Identify which cell holds the provided text, then report its [X, Y] central coordinate. 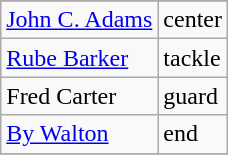
John C. Adams [80, 20]
Fred Carter [80, 96]
By Walton [80, 134]
guard [193, 96]
Rube Barker [80, 58]
center [193, 20]
end [193, 134]
tackle [193, 58]
